Capture the cell that displays the provided text and extract its (x, y) central coordinate. 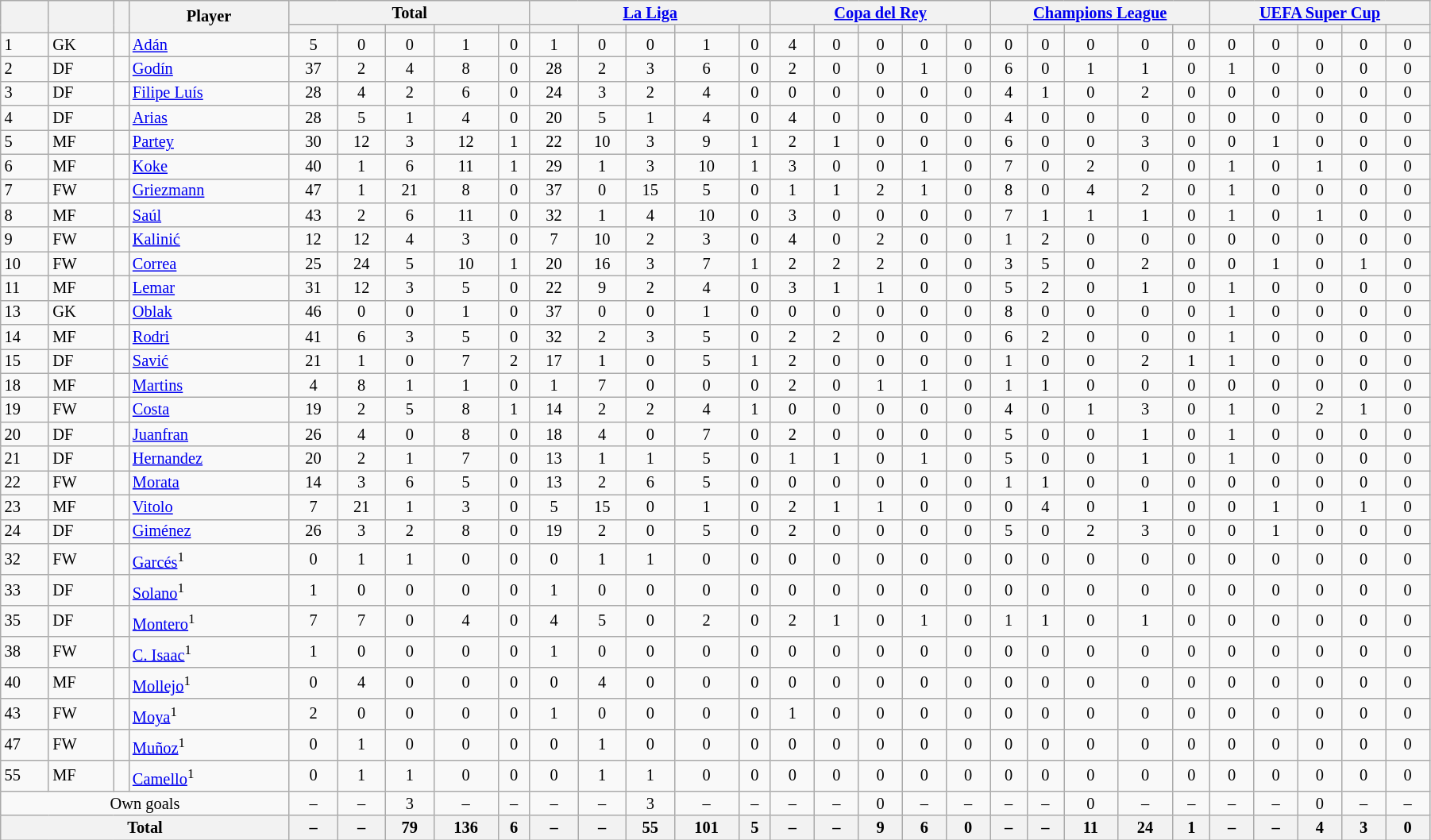
79 (410, 827)
Hernandez (209, 459)
17 (554, 360)
Vitolo (209, 507)
Montero1 (209, 621)
UEFA Super Cup (1320, 13)
Morata (209, 483)
Own goals (145, 803)
Godín (209, 68)
Champions League (1101, 13)
101 (707, 827)
Arias (209, 118)
Juanfran (209, 433)
Martins (209, 386)
30 (313, 141)
33 (25, 589)
Griezmann (209, 191)
Kalinić (209, 240)
Filipe Luís (209, 94)
25 (313, 264)
Lemar (209, 287)
Correa (209, 264)
Adán (209, 44)
C. Isaac1 (209, 651)
35 (25, 621)
38 (25, 651)
Mollejo1 (209, 683)
Camello1 (209, 775)
Garcés1 (209, 559)
La Liga (650, 13)
Saúl (209, 214)
16 (602, 264)
Player (209, 16)
23 (25, 507)
Partey (209, 141)
31 (313, 287)
136 (465, 827)
Solano1 (209, 589)
46 (313, 313)
Koke (209, 167)
Giménez (209, 532)
41 (313, 337)
Copa del Rey (880, 13)
Costa (209, 410)
Rodri (209, 337)
Savić (209, 360)
Moya1 (209, 713)
Oblak (209, 313)
Muñoz1 (209, 745)
29 (554, 167)
